For the text-containing cell, return its midpoint in [X, Y] coordinate format. 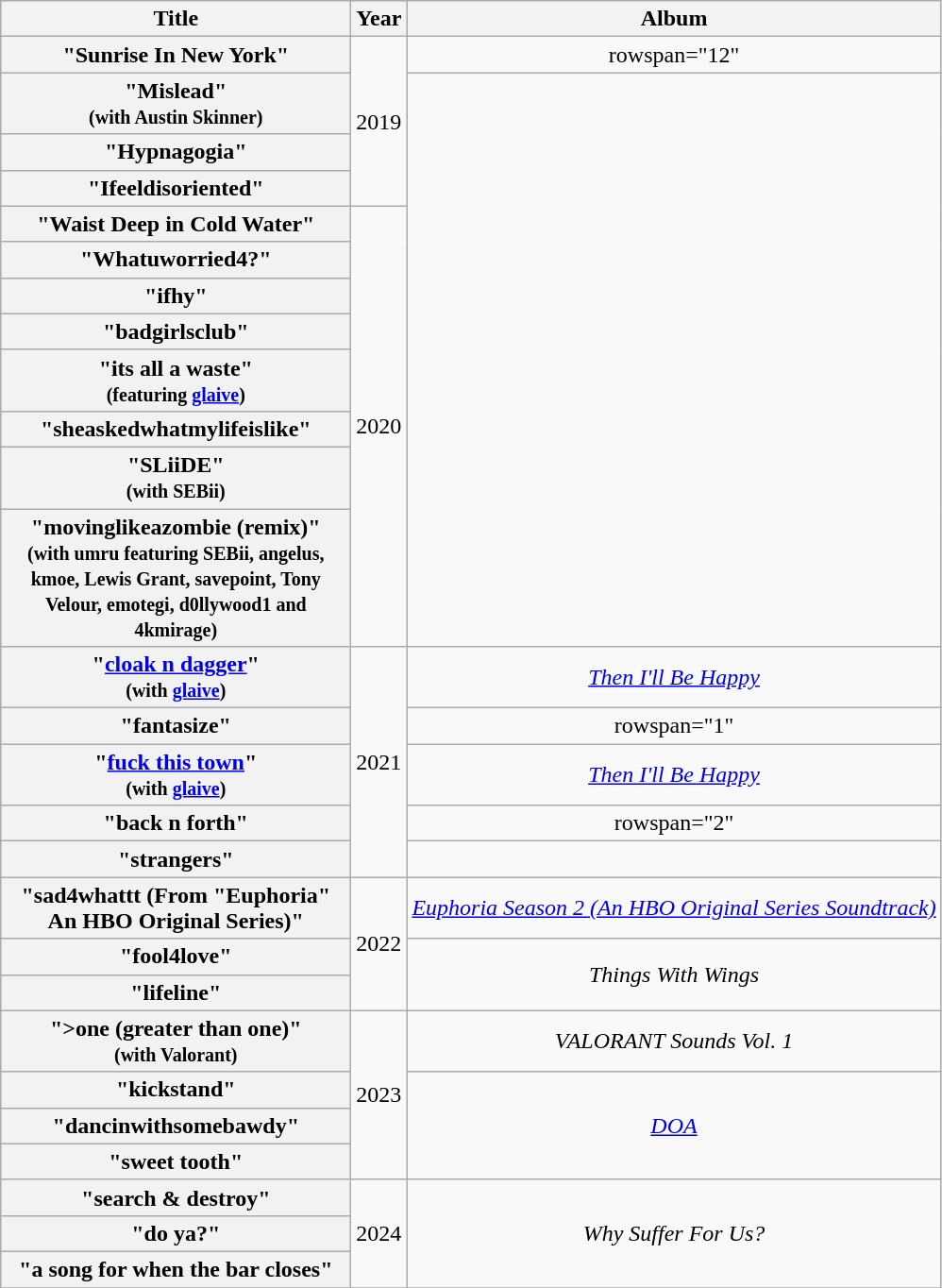
"fuck this town"(with glaive) [176, 774]
"a song for when the bar closes" [176, 1269]
Year [379, 19]
"sad4whattt (From "Euphoria" An HBO Original Series)" [176, 908]
"Sunrise In New York" [176, 55]
"sweet tooth" [176, 1161]
"lifeline" [176, 992]
"do ya?" [176, 1233]
Album [674, 19]
rowspan="2" [674, 823]
"Waist Deep in Cold Water" [176, 224]
"dancinwithsomebawdy" [176, 1126]
"ifhy" [176, 296]
2024 [379, 1233]
2019 [379, 121]
">one (greater than one)"(with Valorant) [176, 1041]
Things With Wings [674, 974]
"fool4love" [176, 957]
"Hypnagogia" [176, 152]
"back n forth" [176, 823]
"sheaskedwhatmylifeislike" [176, 429]
"Mislead"(with Austin Skinner) [176, 104]
2020 [379, 426]
"kickstand" [176, 1090]
Euphoria Season 2 (An HBO Original Series Soundtrack) [674, 908]
"search & destroy" [176, 1197]
rowspan="1" [674, 726]
2023 [379, 1095]
"movinglikeazombie (remix)"(with umru featuring SEBii, angelus, kmoe, Lewis Grant, savepoint, Tony Velour, emotegi, d0llywood1 and 4kmirage) [176, 577]
"strangers" [176, 859]
Why Suffer For Us? [674, 1233]
"badgirlsclub" [176, 331]
DOA [674, 1126]
"cloak n dagger"(with glaive) [176, 678]
"fantasize" [176, 726]
"its all a waste"(featuring glaive) [176, 380]
2022 [379, 944]
2021 [379, 762]
VALORANT Sounds Vol. 1 [674, 1041]
"Whatuworried4?" [176, 260]
"Ifeeldisoriented" [176, 188]
Title [176, 19]
"SLiiDE"(with SEBii) [176, 478]
rowspan="12" [674, 55]
